Extract the (x, y) coordinate from the center of the cell holding the provided text.  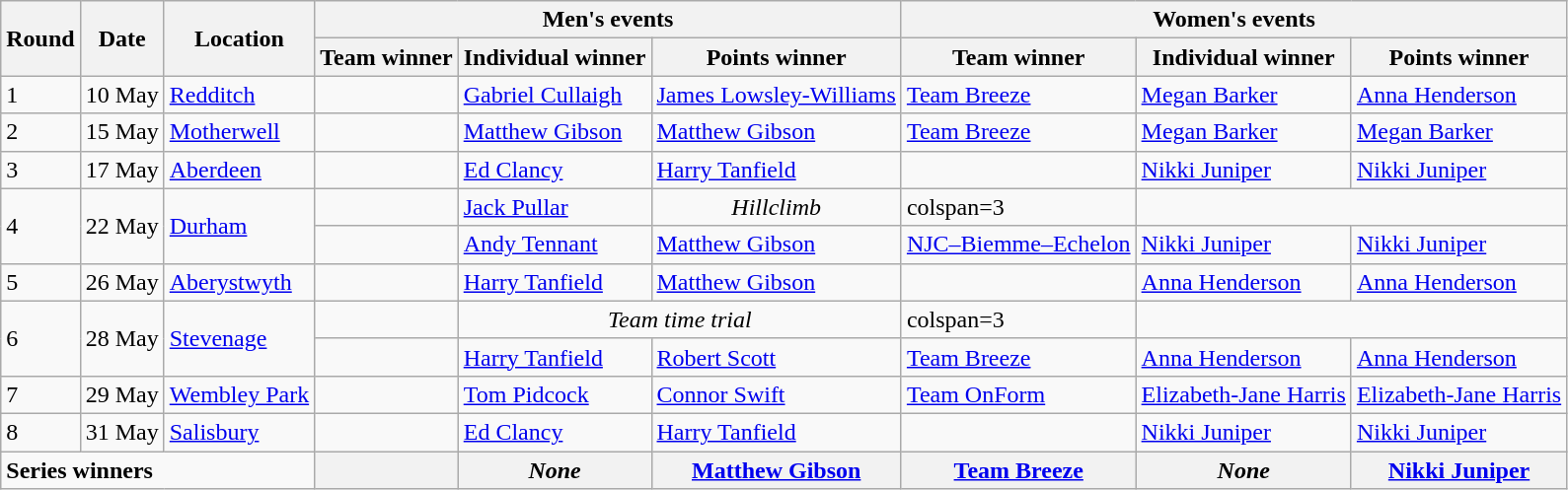
31 May (122, 432)
26 May (122, 282)
4 (40, 226)
Men's events (608, 20)
NJC–Biemme–Echelon (1018, 245)
8 (40, 432)
29 May (122, 394)
Team OnForm (1018, 394)
17 May (122, 170)
Tom Pidcock (555, 394)
1 (40, 95)
Aberystwyth (239, 282)
Date (122, 38)
Stevenage (239, 338)
15 May (122, 132)
Connor Swift (776, 394)
Wembley Park (239, 394)
Robert Scott (776, 357)
Location (239, 38)
Motherwell (239, 132)
7 (40, 394)
2 (40, 132)
22 May (122, 226)
Team time trial (679, 319)
Women's events (1233, 20)
Series winners (158, 470)
Durham (239, 226)
28 May (122, 338)
Hillclimb (776, 207)
Jack Pullar (555, 207)
6 (40, 338)
James Lowsley-Williams (776, 95)
Gabriel Cullaigh (555, 95)
3 (40, 170)
Aberdeen (239, 170)
Salisbury (239, 432)
Redditch (239, 95)
Andy Tennant (555, 245)
Round (40, 38)
5 (40, 282)
10 May (122, 95)
